Locate the cell with the specified text and output its [x, y] center coordinate. 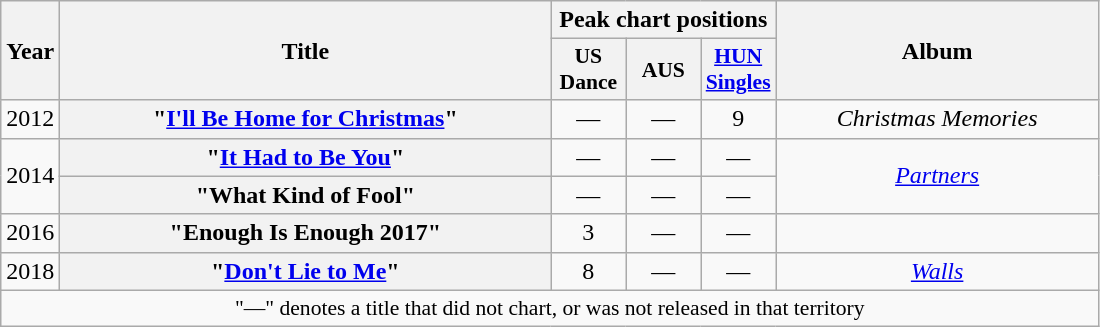
Walls [938, 271]
Partners [938, 176]
"—" denotes a title that did not chart, or was not released in that territory [550, 308]
"Don't Lie to Me" [306, 271]
2012 [30, 119]
3 [588, 233]
2014 [30, 176]
HUNSingles [738, 70]
Year [30, 50]
2018 [30, 271]
"Enough Is Enough 2017" [306, 233]
Album [938, 50]
Title [306, 50]
"I'll Be Home for Christmas" [306, 119]
USDance [588, 70]
9 [738, 119]
8 [588, 271]
2016 [30, 233]
Christmas Memories [938, 119]
"What Kind of Fool" [306, 195]
AUS [664, 70]
"It Had to Be You" [306, 157]
Peak chart positions [664, 20]
